Return [x, y] of the center of cell containing provided text 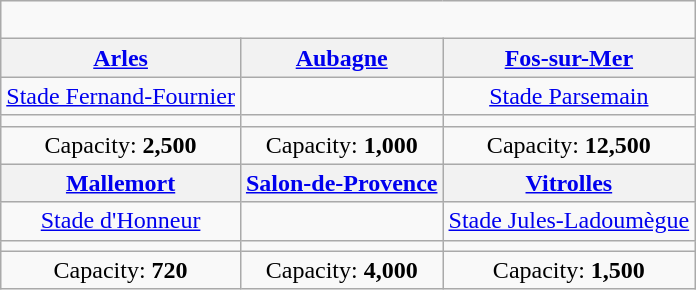
Stade Fernand-Fournier [121, 96]
Capacity: 1,000 [342, 145]
Fos-sur-Mer [569, 58]
Capacity: 12,500 [569, 145]
Arles [121, 58]
Stade Parsemain [569, 96]
Capacity: 1,500 [569, 270]
Capacity: 2,500 [121, 145]
Stade Jules-Ladoumègue [569, 221]
Aubagne [342, 58]
Capacity: 720 [121, 270]
Vitrolles [569, 183]
Capacity: 4,000 [342, 270]
Stade d'Honneur [121, 221]
Mallemort [121, 183]
Salon-de-Provence [342, 183]
